Return [X, Y] of the center of cell containing provided text 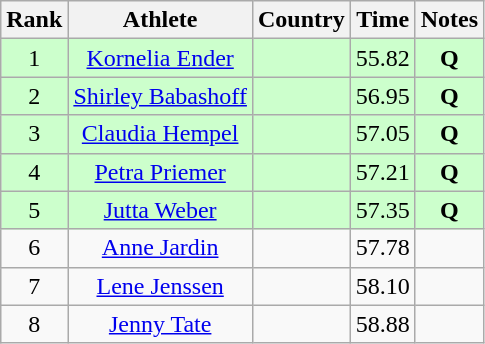
57.78 [382, 248]
Time [382, 20]
6 [34, 248]
Jenny Tate [160, 324]
55.82 [382, 58]
Shirley Babashoff [160, 96]
58.88 [382, 324]
8 [34, 324]
57.05 [382, 134]
Country [301, 20]
Jutta Weber [160, 210]
Anne Jardin [160, 248]
5 [34, 210]
3 [34, 134]
Lene Jenssen [160, 286]
Athlete [160, 20]
7 [34, 286]
1 [34, 58]
58.10 [382, 286]
56.95 [382, 96]
57.21 [382, 172]
Claudia Hempel [160, 134]
Rank [34, 20]
57.35 [382, 210]
Notes [449, 20]
4 [34, 172]
Kornelia Ender [160, 58]
2 [34, 96]
Petra Priemer [160, 172]
